Return [x, y] of the center of cell containing provided text 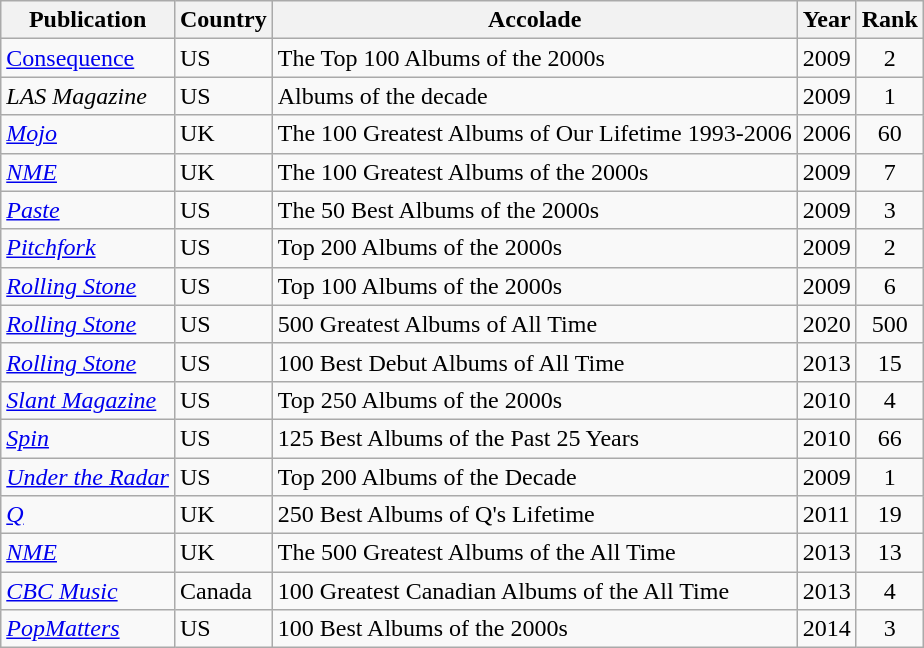
500 [890, 324]
2014 [826, 629]
250 Best Albums of Q's Lifetime [534, 515]
Top 200 Albums of the 2000s [534, 248]
Year [826, 20]
2006 [826, 134]
2020 [826, 324]
Pitchfork [88, 248]
500 Greatest Albums of All Time [534, 324]
Publication [88, 20]
Paste [88, 210]
66 [890, 438]
Accolade [534, 20]
PopMatters [88, 629]
Canada [223, 591]
100 Best Albums of the 2000s [534, 629]
60 [890, 134]
100 Greatest Canadian Albums of the All Time [534, 591]
The Top 100 Albums of the 2000s [534, 58]
Albums of the decade [534, 96]
Top 100 Albums of the 2000s [534, 286]
Q [88, 515]
Top 250 Albums of the 2000s [534, 400]
Under the Radar [88, 477]
100 Best Debut Albums of All Time [534, 362]
LAS Magazine [88, 96]
19 [890, 515]
CBC Music [88, 591]
6 [890, 286]
125 Best Albums of the Past 25 Years [534, 438]
Slant Magazine [88, 400]
Country [223, 20]
Mojo [88, 134]
15 [890, 362]
Top 200 Albums of the Decade [534, 477]
2011 [826, 515]
The 100 Greatest Albums of the 2000s [534, 172]
Consequence [88, 58]
Spin [88, 438]
Rank [890, 20]
The 100 Greatest Albums of Our Lifetime 1993-2006 [534, 134]
7 [890, 172]
13 [890, 553]
The 500 Greatest Albums of the All Time [534, 553]
The 50 Best Albums of the 2000s [534, 210]
